For the text-containing cell, return its midpoint in [X, Y] coordinate format. 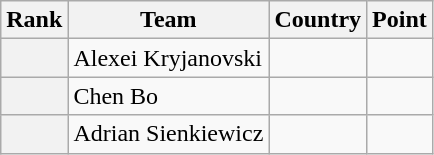
Adrian Sienkiewicz [168, 134]
Country [318, 20]
Chen Bo [168, 96]
Team [168, 20]
Alexei Kryjanovski [168, 58]
Point [400, 20]
Rank [34, 20]
